Find where the given text appears and provide that cell's center as [X, Y] coordinate. 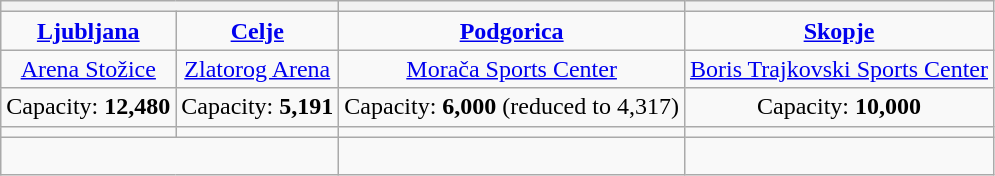
Zlatorog Arena [258, 69]
Arena Stožice [88, 69]
Boris Trajkovski Sports Center [838, 69]
Podgorica [512, 31]
Capacity: 5,191 [258, 107]
Skopje [838, 31]
Capacity: 10,000 [838, 107]
Capacity: 6,000 (reduced to 4,317) [512, 107]
Celje [258, 31]
Capacity: 12,480 [88, 107]
Morača Sports Center [512, 69]
Ljubljana [88, 31]
